Detect which cell encompasses the target text, then output its [X, Y] center coordinate. 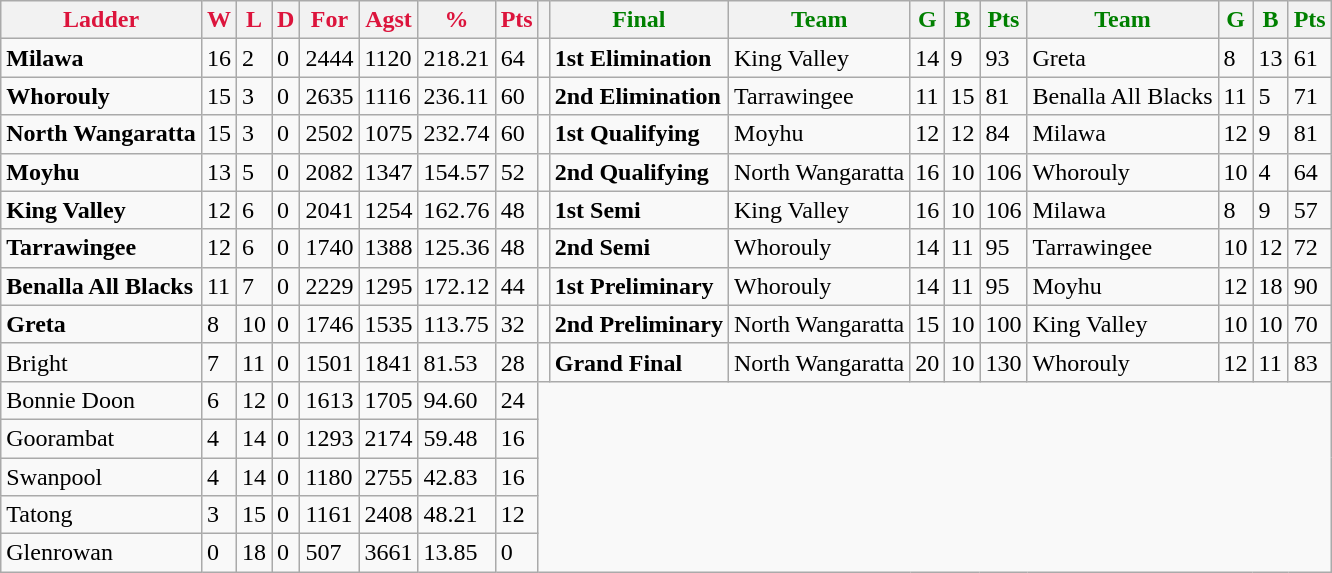
507 [330, 553]
2nd Elimination [638, 96]
13.85 [456, 553]
1180 [330, 477]
Bright [102, 362]
125.36 [456, 248]
2082 [330, 172]
1st Elimination [638, 58]
Bonnie Doon [102, 400]
72 [1310, 248]
2174 [388, 438]
232.74 [456, 134]
1740 [330, 248]
93 [1004, 58]
61 [1310, 58]
For [330, 20]
2229 [330, 286]
1295 [388, 286]
59.48 [456, 438]
71 [1310, 96]
L [254, 20]
130 [1004, 362]
20 [928, 362]
2502 [330, 134]
81.53 [456, 362]
162.76 [456, 210]
Final [638, 20]
1388 [388, 248]
2 [254, 58]
44 [516, 286]
W [218, 20]
42.83 [456, 477]
2nd Semi [638, 248]
% [456, 20]
2635 [330, 96]
D [286, 20]
100 [1004, 324]
2041 [330, 210]
1501 [330, 362]
172.12 [456, 286]
1254 [388, 210]
83 [1310, 362]
1746 [330, 324]
Glenrowan [102, 553]
32 [516, 324]
2nd Qualifying [638, 172]
2nd Preliminary [638, 324]
70 [1310, 324]
90 [1310, 286]
Grand Final [638, 362]
236.11 [456, 96]
Swanpool [102, 477]
Ladder [102, 20]
2408 [388, 515]
48.21 [456, 515]
Agst [388, 20]
2444 [330, 58]
1613 [330, 400]
84 [1004, 134]
1161 [330, 515]
1841 [388, 362]
113.75 [456, 324]
1293 [330, 438]
2755 [388, 477]
28 [516, 362]
1st Semi [638, 210]
57 [1310, 210]
218.21 [456, 58]
1st Qualifying [638, 134]
52 [516, 172]
24 [516, 400]
Tatong [102, 515]
1705 [388, 400]
1116 [388, 96]
1347 [388, 172]
Goorambat [102, 438]
1535 [388, 324]
154.57 [456, 172]
1120 [388, 58]
94.60 [456, 400]
1075 [388, 134]
3661 [388, 553]
1st Preliminary [638, 286]
